For the text-containing cell, return its midpoint in [X, Y] coordinate format. 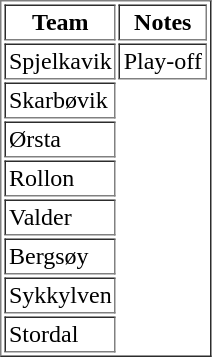
Rollon [60, 178]
Sykkylven [60, 296]
Ørsta [60, 140]
Spjelkavik [60, 62]
Bergsøy [60, 256]
Team [60, 22]
Notes [162, 22]
Skarbøvik [60, 100]
Stordal [60, 334]
Play-off [162, 62]
Valder [60, 218]
